Extract the (X, Y) coordinate from the center of the cell holding the provided text.  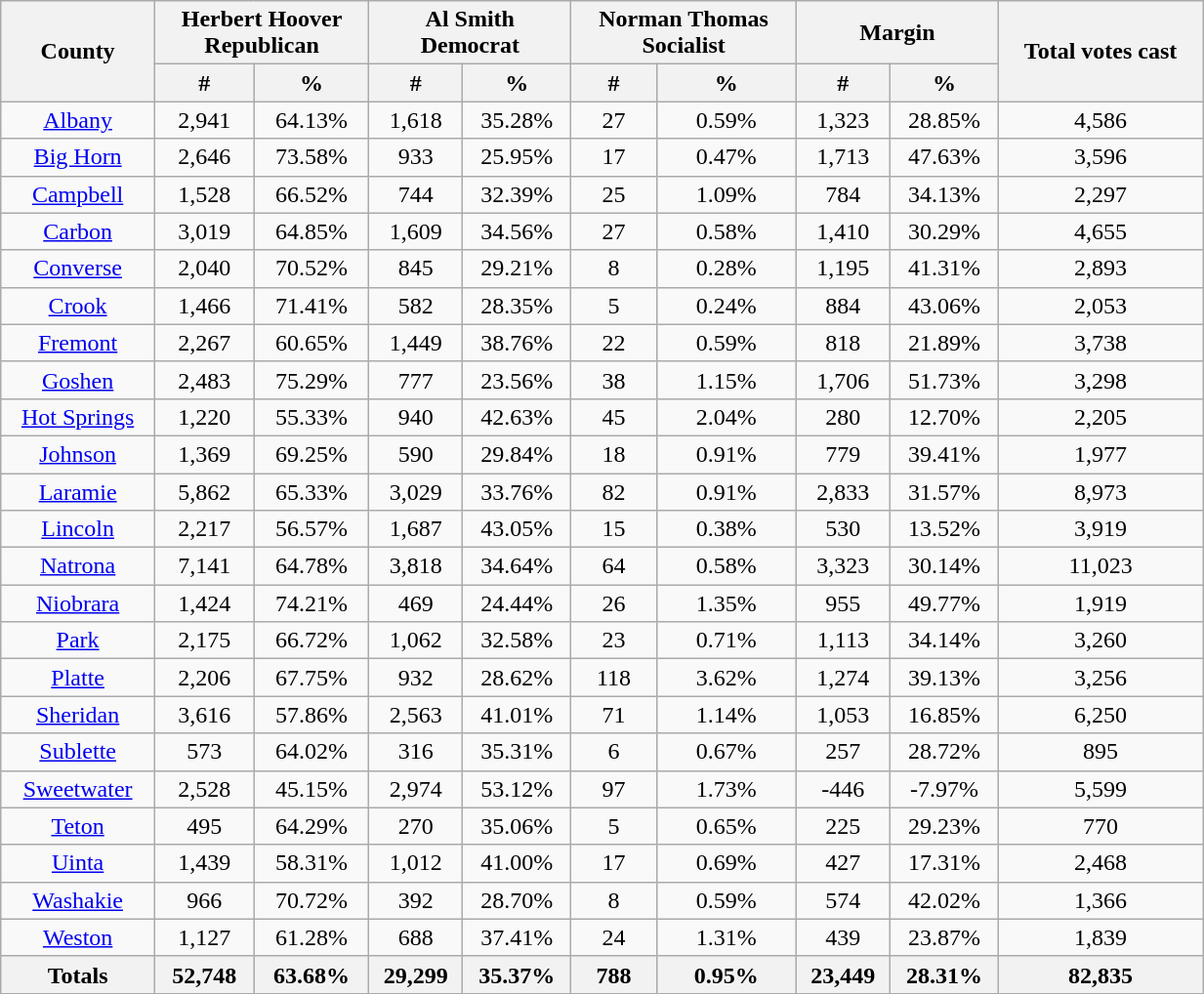
788 (613, 974)
590 (416, 454)
49.77% (943, 603)
51.73% (943, 380)
530 (843, 529)
2,175 (204, 641)
784 (843, 194)
Washakie (78, 900)
25 (613, 194)
3,019 (204, 231)
1,919 (1101, 603)
Niobrara (78, 603)
744 (416, 194)
0.67% (727, 752)
Hot Springs (78, 417)
1,195 (843, 269)
1,053 (843, 715)
574 (843, 900)
34.64% (518, 566)
24 (613, 937)
6 (613, 752)
55.33% (311, 417)
2,941 (204, 120)
2,267 (204, 343)
2,646 (204, 157)
23,449 (843, 974)
18 (613, 454)
2,483 (204, 380)
884 (843, 306)
316 (416, 752)
Teton (78, 826)
64.78% (311, 566)
1,274 (843, 678)
28.31% (943, 974)
Uinta (78, 863)
0.24% (727, 306)
0.28% (727, 269)
225 (843, 826)
22 (613, 343)
0.38% (727, 529)
3,298 (1101, 380)
Totals (78, 974)
53.12% (518, 789)
82,835 (1101, 974)
7,141 (204, 566)
29,299 (416, 974)
270 (416, 826)
31.57% (943, 491)
3.62% (727, 678)
Natrona (78, 566)
Crook (78, 306)
28.62% (518, 678)
57.86% (311, 715)
818 (843, 343)
35.06% (518, 826)
2.04% (727, 417)
1,528 (204, 194)
County (78, 51)
3,738 (1101, 343)
2,468 (1101, 863)
1,687 (416, 529)
42.02% (943, 900)
73.58% (311, 157)
30.29% (943, 231)
34.13% (943, 194)
779 (843, 454)
392 (416, 900)
Big Horn (78, 157)
64.29% (311, 826)
3,323 (843, 566)
2,893 (1101, 269)
Sweetwater (78, 789)
Converse (78, 269)
1,127 (204, 937)
2,217 (204, 529)
1.15% (727, 380)
32.39% (518, 194)
42.63% (518, 417)
Lincoln (78, 529)
63.68% (311, 974)
Carbon (78, 231)
2,297 (1101, 194)
257 (843, 752)
1,466 (204, 306)
1,449 (416, 343)
35.28% (518, 120)
1,977 (1101, 454)
38 (613, 380)
2,040 (204, 269)
11,023 (1101, 566)
777 (416, 380)
65.33% (311, 491)
70.52% (311, 269)
Sublette (78, 752)
1,012 (416, 863)
34.14% (943, 641)
16.85% (943, 715)
Norman ThomasSocialist (684, 33)
43.06% (943, 306)
Weston (78, 937)
582 (416, 306)
29.23% (943, 826)
37.41% (518, 937)
Herbert HooverRepublican (262, 33)
71.41% (311, 306)
Al SmithDemocrat (471, 33)
3,818 (416, 566)
28.35% (518, 306)
0.47% (727, 157)
1,366 (1101, 900)
35.31% (518, 752)
3,919 (1101, 529)
35.37% (518, 974)
955 (843, 603)
Laramie (78, 491)
3,029 (416, 491)
0.69% (727, 863)
Margin (896, 33)
23.87% (943, 937)
1,609 (416, 231)
1.35% (727, 603)
1,113 (843, 641)
47.63% (943, 157)
43.05% (518, 529)
66.72% (311, 641)
1,618 (416, 120)
41.00% (518, 863)
28.72% (943, 752)
427 (843, 863)
0.65% (727, 826)
966 (204, 900)
61.28% (311, 937)
Goshen (78, 380)
2,974 (416, 789)
69.25% (311, 454)
280 (843, 417)
1,706 (843, 380)
688 (416, 937)
469 (416, 603)
933 (416, 157)
5,862 (204, 491)
24.44% (518, 603)
64 (613, 566)
2,206 (204, 678)
30.14% (943, 566)
12.70% (943, 417)
97 (613, 789)
Fremont (78, 343)
1.73% (727, 789)
1,713 (843, 157)
28.70% (518, 900)
495 (204, 826)
41.31% (943, 269)
32.58% (518, 641)
8,973 (1101, 491)
Campbell (78, 194)
2,833 (843, 491)
Albany (78, 120)
1,062 (416, 641)
1,369 (204, 454)
82 (613, 491)
1,410 (843, 231)
29.84% (518, 454)
1,323 (843, 120)
26 (613, 603)
66.52% (311, 194)
4,586 (1101, 120)
60.65% (311, 343)
2,205 (1101, 417)
1,439 (204, 863)
770 (1101, 826)
3,260 (1101, 641)
29.21% (518, 269)
1.31% (727, 937)
5,599 (1101, 789)
52,748 (204, 974)
74.21% (311, 603)
45.15% (311, 789)
0.71% (727, 641)
1.14% (727, 715)
1.09% (727, 194)
17.31% (943, 863)
23.56% (518, 380)
25.95% (518, 157)
33.76% (518, 491)
39.41% (943, 454)
118 (613, 678)
932 (416, 678)
-446 (843, 789)
439 (843, 937)
15 (613, 529)
1,220 (204, 417)
0.95% (727, 974)
39.13% (943, 678)
940 (416, 417)
Park (78, 641)
2,563 (416, 715)
28.85% (943, 120)
64.02% (311, 752)
38.76% (518, 343)
845 (416, 269)
56.57% (311, 529)
Total votes cast (1101, 51)
13.52% (943, 529)
3,616 (204, 715)
Johnson (78, 454)
895 (1101, 752)
70.72% (311, 900)
573 (204, 752)
2,053 (1101, 306)
3,596 (1101, 157)
45 (613, 417)
58.31% (311, 863)
71 (613, 715)
64.13% (311, 120)
1,424 (204, 603)
Platte (78, 678)
75.29% (311, 380)
1,839 (1101, 937)
-7.97% (943, 789)
Sheridan (78, 715)
2,528 (204, 789)
64.85% (311, 231)
41.01% (518, 715)
3,256 (1101, 678)
4,655 (1101, 231)
67.75% (311, 678)
21.89% (943, 343)
34.56% (518, 231)
6,250 (1101, 715)
23 (613, 641)
